Pinpoint the cell where the given text exists, returning its [X, Y] midpoint coordinate. 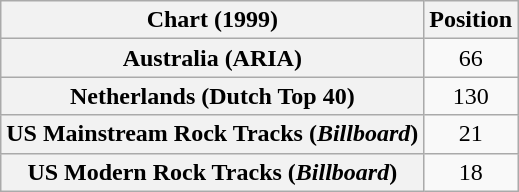
Position [471, 20]
Chart (1999) [212, 20]
18 [471, 172]
US Modern Rock Tracks (Billboard) [212, 172]
Australia (ARIA) [212, 58]
Netherlands (Dutch Top 40) [212, 96]
US Mainstream Rock Tracks (Billboard) [212, 134]
130 [471, 96]
66 [471, 58]
21 [471, 134]
